Detect which cell encompasses the target text, then output its [X, Y] center coordinate. 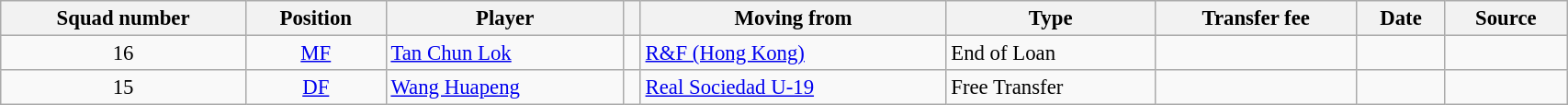
16 [123, 53]
R&F (Hong Kong) [794, 53]
Type [1051, 18]
MF [316, 53]
End of Loan [1051, 53]
Real Sociedad U-19 [794, 87]
DF [316, 87]
Position [316, 18]
Tan Chun Lok [505, 53]
Transfer fee [1255, 18]
Player [505, 18]
Date [1401, 18]
Moving from [794, 18]
Free Transfer [1051, 87]
15 [123, 87]
Squad number [123, 18]
Source [1506, 18]
Wang Huapeng [505, 87]
